From the cell containing the given text, extract its center point as (x, y) coordinate. 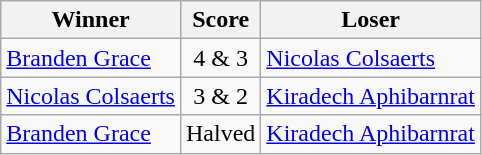
Loser (371, 20)
Score (220, 20)
4 & 3 (220, 58)
3 & 2 (220, 96)
Winner (91, 20)
Halved (220, 134)
